Search for the cell housing the specified text and yield its (X, Y) center coordinate. 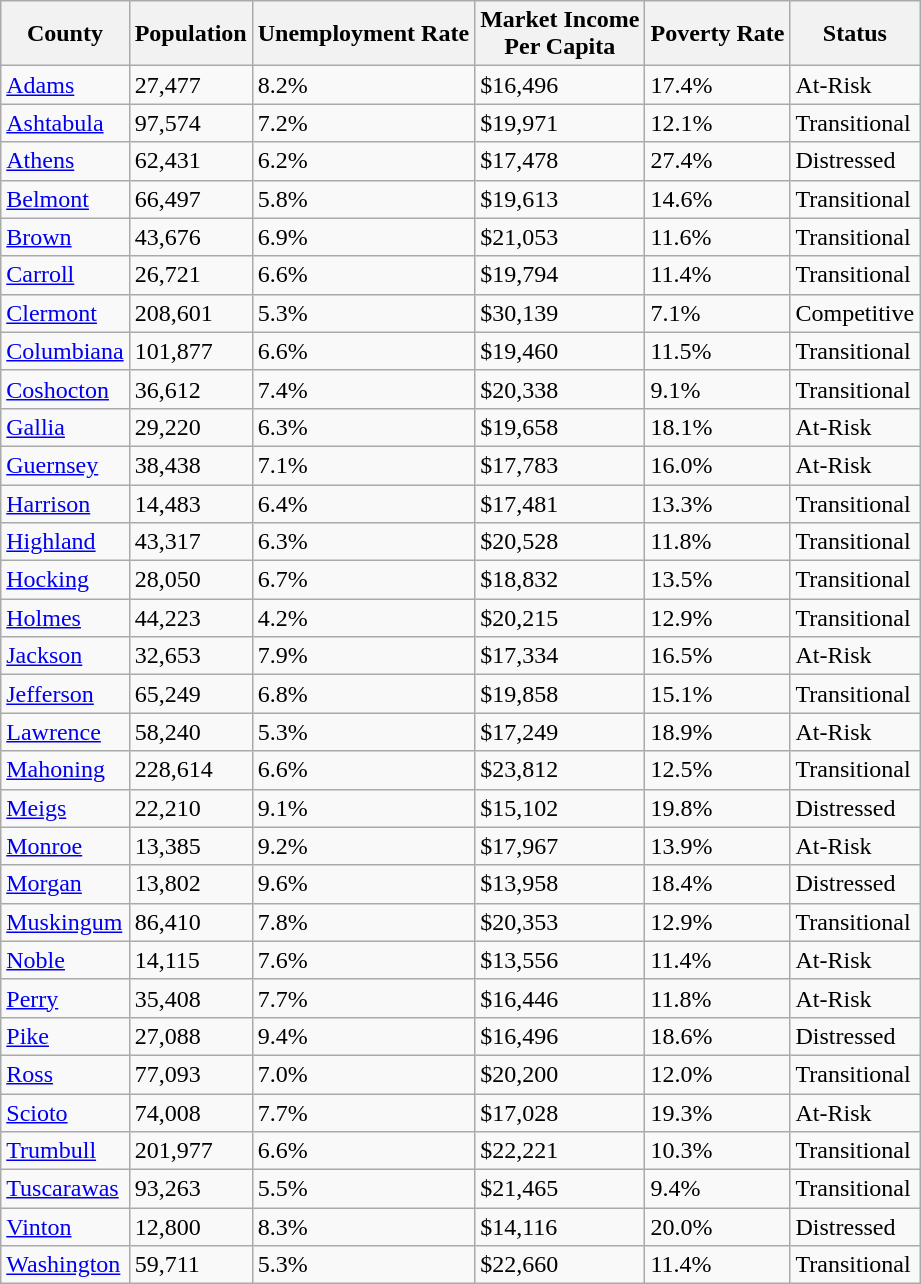
$17,334 (560, 656)
$14,116 (560, 1227)
27,477 (190, 85)
5.5% (363, 1189)
Population (190, 34)
Trumbull (65, 1151)
Tuscarawas (65, 1189)
13,802 (190, 884)
Jackson (65, 656)
$17,028 (560, 1113)
$17,967 (560, 846)
13,385 (190, 846)
16.5% (718, 656)
$22,660 (560, 1265)
86,410 (190, 922)
Highland (65, 542)
6.4% (363, 503)
Status (855, 34)
$21,053 (560, 237)
Vinton (65, 1227)
Competitive (855, 313)
26,721 (190, 275)
9.6% (363, 884)
$13,958 (560, 884)
$17,481 (560, 503)
11.5% (718, 351)
Athens (65, 161)
Columbiana (65, 351)
Hocking (65, 580)
Guernsey (65, 465)
208,601 (190, 313)
Muskingum (65, 922)
6.9% (363, 237)
4.2% (363, 618)
Adams (65, 85)
$19,658 (560, 427)
7.8% (363, 922)
Noble (65, 960)
Belmont (65, 199)
$13,556 (560, 960)
$20,200 (560, 1074)
17.4% (718, 85)
12,800 (190, 1227)
Washington (65, 1265)
$23,812 (560, 770)
7.6% (363, 960)
County (65, 34)
74,008 (190, 1113)
43,676 (190, 237)
13.9% (718, 846)
7.2% (363, 123)
Ashtabula (65, 123)
Lawrence (65, 732)
$20,528 (560, 542)
7.4% (363, 389)
13.5% (718, 580)
27,088 (190, 1036)
Jefferson (65, 694)
Morgan (65, 884)
6.2% (363, 161)
101,877 (190, 351)
58,240 (190, 732)
$19,613 (560, 199)
Harrison (65, 503)
12.5% (718, 770)
16.0% (718, 465)
$20,215 (560, 618)
10.3% (718, 1151)
5.8% (363, 199)
Ross (65, 1074)
$22,221 (560, 1151)
29,220 (190, 427)
201,977 (190, 1151)
Meigs (65, 808)
$20,338 (560, 389)
Holmes (65, 618)
9.2% (363, 846)
8.2% (363, 85)
Carroll (65, 275)
77,093 (190, 1074)
$15,102 (560, 808)
Pike (65, 1036)
12.0% (718, 1074)
14.6% (718, 199)
35,408 (190, 998)
8.3% (363, 1227)
Market Income Per Capita (560, 34)
$17,783 (560, 465)
7.0% (363, 1074)
$19,460 (560, 351)
28,050 (190, 580)
Unemployment Rate (363, 34)
228,614 (190, 770)
19.8% (718, 808)
11.6% (718, 237)
32,653 (190, 656)
$17,249 (560, 732)
38,438 (190, 465)
$30,139 (560, 313)
$16,446 (560, 998)
Brown (65, 237)
$17,478 (560, 161)
44,223 (190, 618)
$19,971 (560, 123)
$18,832 (560, 580)
12.1% (718, 123)
Clermont (65, 313)
18.1% (718, 427)
Coshocton (65, 389)
$21,465 (560, 1189)
19.3% (718, 1113)
20.0% (718, 1227)
7.9% (363, 656)
65,249 (190, 694)
6.7% (363, 580)
62,431 (190, 161)
97,574 (190, 123)
6.8% (363, 694)
18.6% (718, 1036)
Scioto (65, 1113)
Perry (65, 998)
59,711 (190, 1265)
$19,794 (560, 275)
22,210 (190, 808)
Monroe (65, 846)
66,497 (190, 199)
27.4% (718, 161)
15.1% (718, 694)
13.3% (718, 503)
$19,858 (560, 694)
Gallia (65, 427)
Poverty Rate (718, 34)
36,612 (190, 389)
18.4% (718, 884)
$20,353 (560, 922)
18.9% (718, 732)
43,317 (190, 542)
Mahoning (65, 770)
14,483 (190, 503)
93,263 (190, 1189)
14,115 (190, 960)
